Extract the (X, Y) coordinate from the center of the cell holding the provided text.  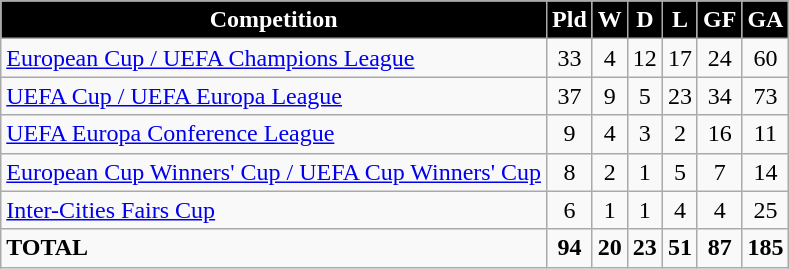
TOTAL (274, 248)
60 (766, 58)
European Cup Winners' Cup / UEFA Cup Winners' Cup (274, 172)
24 (719, 58)
12 (644, 58)
37 (570, 96)
D (644, 20)
7 (719, 172)
6 (570, 210)
Pld (570, 20)
34 (719, 96)
Competition (274, 20)
87 (719, 248)
16 (719, 134)
GA (766, 20)
UEFA Cup / UEFA Europa League (274, 96)
17 (680, 58)
3 (644, 134)
14 (766, 172)
L (680, 20)
51 (680, 248)
GF (719, 20)
185 (766, 248)
W (610, 20)
Inter-Cities Fairs Cup (274, 210)
UEFA Europa Conference League (274, 134)
8 (570, 172)
20 (610, 248)
73 (766, 96)
33 (570, 58)
European Cup / UEFA Champions League (274, 58)
11 (766, 134)
25 (766, 210)
94 (570, 248)
